Detect which cell encompasses the target text, then output its [x, y] center coordinate. 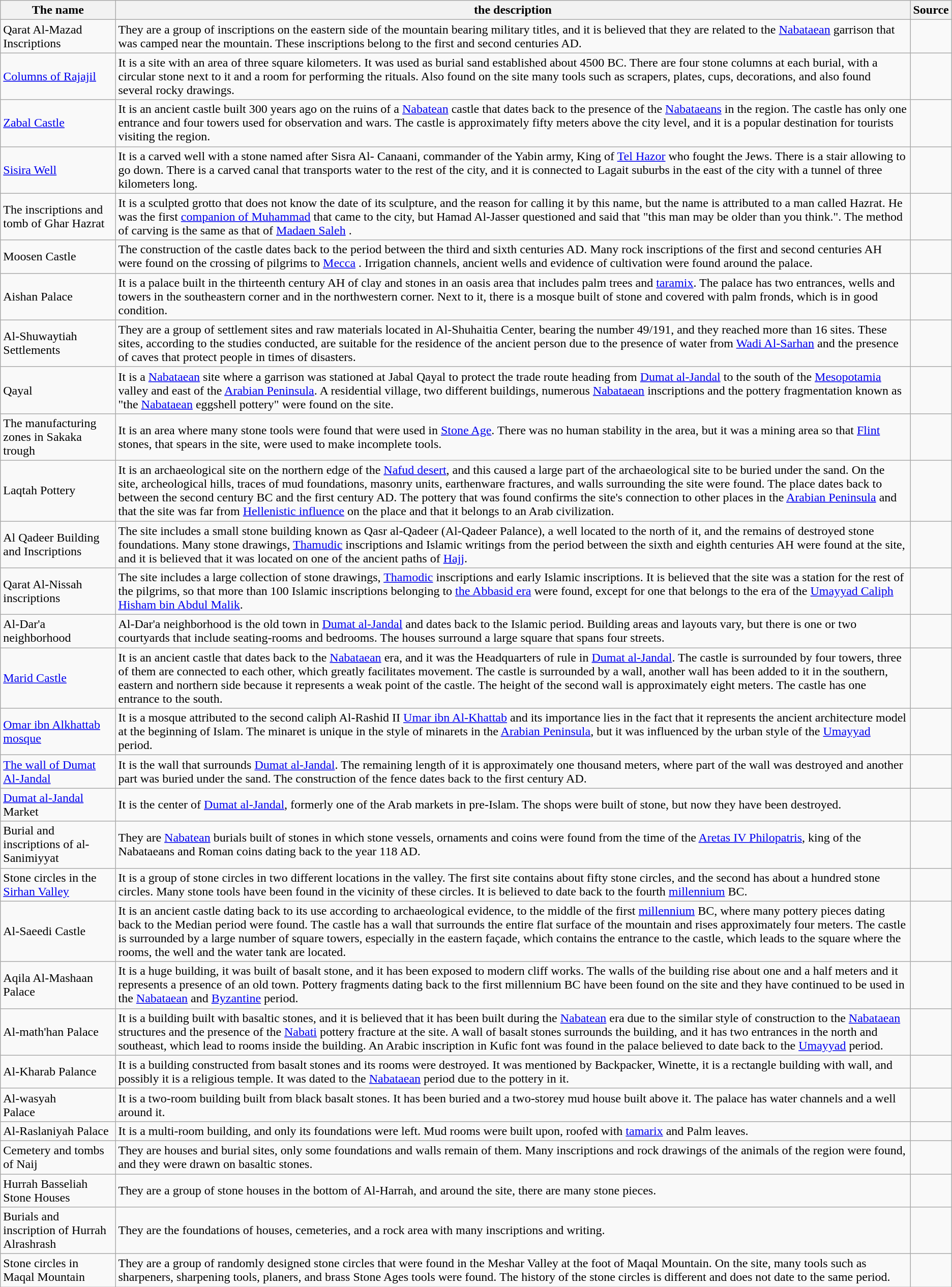
Qarat Al-Nissah inscriptions [58, 591]
Source [931, 10]
Al-Dar'a neighborhood [58, 632]
The inscriptions and tomb of Ghar Hazrat [58, 217]
Al-Shuwaytiah Settlements [58, 343]
The name [58, 10]
Hurrah Basseliah Stone Houses [58, 1190]
They are a group of stone houses in the bottom of Al-Harrah, and around the site, there are many stone pieces. [513, 1190]
Aishan Palace [58, 296]
Columns of Rajajil [58, 76]
It is a multi-room building, and only its foundations were left. Mud rooms were built upon, roofed with tamarix and Palm leaves. [513, 1131]
Al-Saeedi Castle [58, 932]
Dumat al-Jandal Market [58, 804]
Aqila Al-Mashaan Palace [58, 985]
Omar ibn Alkhattab mosque [58, 732]
Al-Kharab Palance [58, 1072]
Al-math'han Palace [58, 1032]
The wall of Dumat Al-Jandal [58, 772]
the description [513, 10]
Burial and inscriptions of al-Sanimiyyat [58, 845]
Stone circles in the Sirhan Valley [58, 885]
Moosen Castle [58, 256]
It is the center of Dumat al-Jandal, formerly one of the Arab markets in pre-Islam. The shops were built of stone, but now they have been destroyed. [513, 804]
Qarat Al-Mazad Inscriptions [58, 37]
Al Qadeer Building and Inscriptions [58, 544]
Zabal Castle [58, 123]
Stone circles in Maqal Mountain [58, 1270]
Laqtah Pottery [58, 490]
Cemetery and tombs of Naij [58, 1157]
Sisira Well [58, 170]
The manufacturing zones in Sakaka trough [58, 437]
Al-Raslaniyah Palace [58, 1131]
Al-wasyahPalace [58, 1104]
They are the foundations of houses, cemeteries, and a rock area with many inscriptions and writing. [513, 1231]
Marid Castle [58, 678]
Qayal [58, 390]
Burials and inscription of Hurrah Alrashrash [58, 1231]
